Locate the cell with the specified text and output its [x, y] center coordinate. 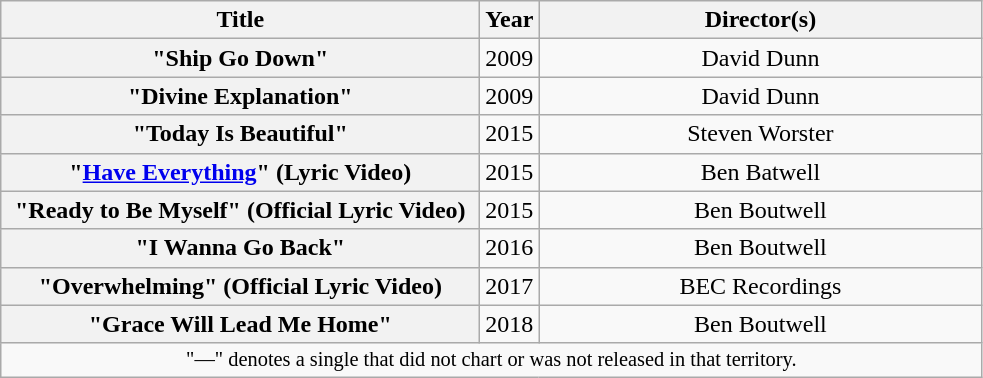
"Have Everything" (Lyric Video) [240, 172]
BEC Recordings [760, 286]
"—" denotes a single that did not chart or was not released in that territory. [492, 360]
Director(s) [760, 20]
Ben Batwell [760, 172]
Title [240, 20]
Steven Worster [760, 134]
2016 [510, 248]
"Grace Will Lead Me Home" [240, 324]
2018 [510, 324]
"Ship Go Down" [240, 58]
"Today Is Beautiful" [240, 134]
2017 [510, 286]
"Overwhelming" (Official Lyric Video) [240, 286]
Year [510, 20]
"I Wanna Go Back" [240, 248]
"Ready to Be Myself" (Official Lyric Video) [240, 210]
"Divine Explanation" [240, 96]
